Extract the (X, Y) coordinate from the center of the cell holding the provided text.  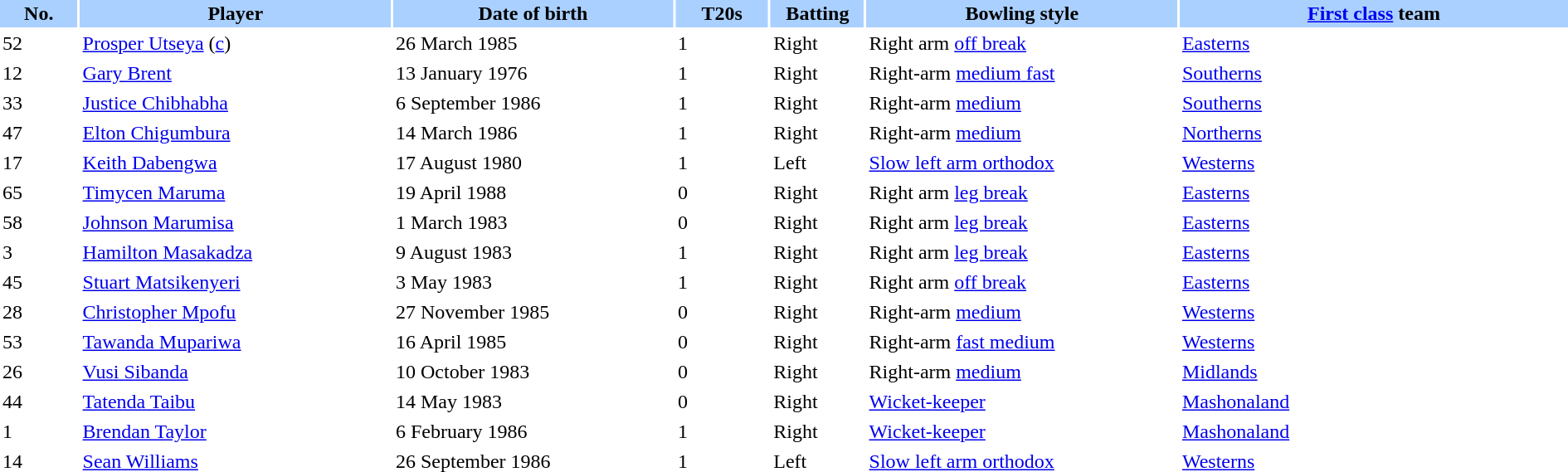
Left (817, 163)
Brendan Taylor (236, 431)
6 February 1986 (533, 431)
45 (39, 282)
Northerns (1374, 133)
26 March 1985 (533, 43)
Elton Chigumbura (236, 133)
Batting (817, 13)
3 May 1983 (533, 282)
58 (39, 222)
Slow left arm orthodox (1022, 163)
Keith Dabengwa (236, 163)
3 (39, 252)
47 (39, 133)
1 March 1983 (533, 222)
53 (39, 342)
Player (236, 13)
First class team (1374, 13)
19 April 1988 (533, 192)
12 (39, 73)
26 (39, 372)
Stuart Matsikenyeri (236, 282)
Timycen Maruma (236, 192)
Bowling style (1022, 13)
14 March 1986 (533, 133)
14 May 1983 (533, 401)
52 (39, 43)
27 November 1985 (533, 312)
Right-arm medium fast (1022, 73)
13 January 1976 (533, 73)
Tawanda Mupariwa (236, 342)
44 (39, 401)
28 (39, 312)
Christopher Mpofu (236, 312)
Johnson Marumisa (236, 222)
16 April 1985 (533, 342)
Prosper Utseya (c) (236, 43)
Right-arm fast medium (1022, 342)
65 (39, 192)
Justice Chibhabha (236, 103)
17 (39, 163)
10 October 1983 (533, 372)
T20s (722, 13)
Midlands (1374, 372)
Vusi Sibanda (236, 372)
Gary Brent (236, 73)
17 August 1980 (533, 163)
33 (39, 103)
Tatenda Taibu (236, 401)
Hamilton Masakadza (236, 252)
6 September 1986 (533, 103)
9 August 1983 (533, 252)
Date of birth (533, 13)
No. (39, 13)
